Extract the [x, y] coordinate from the center of the cell holding the provided text.  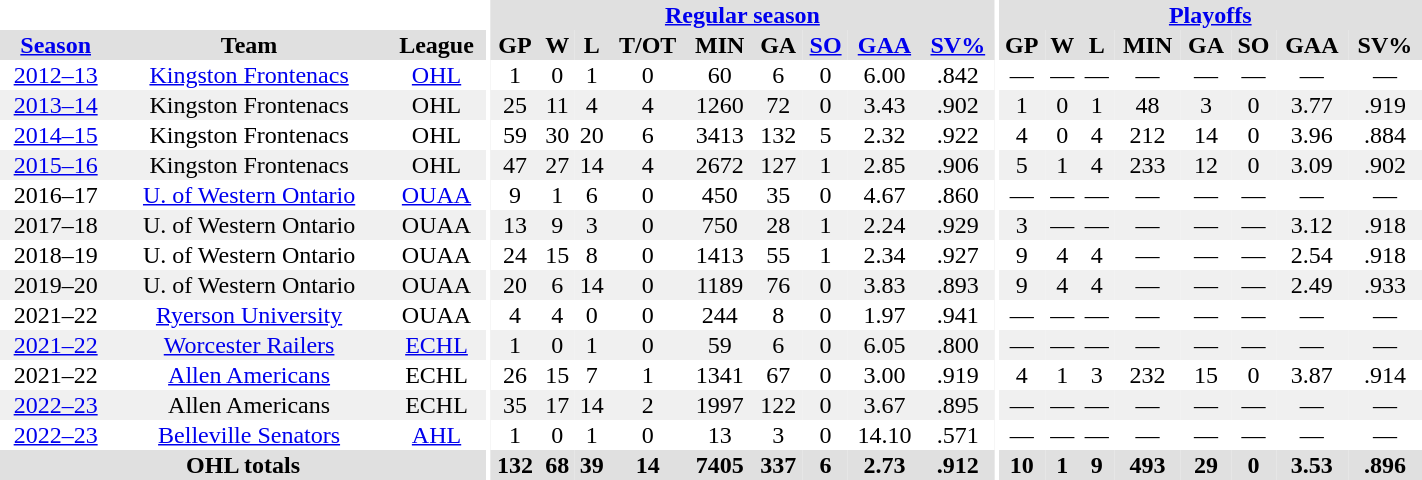
3.43 [884, 105]
.927 [958, 255]
3.12 [1312, 225]
232 [1148, 375]
2.32 [884, 135]
2 [648, 405]
Worcester Railers [248, 345]
25 [515, 105]
1260 [720, 105]
.922 [958, 135]
7 [592, 375]
2.85 [884, 165]
3.53 [1312, 465]
.571 [958, 435]
1341 [720, 375]
.884 [1385, 135]
29 [1206, 465]
493 [1148, 465]
6.00 [884, 75]
3.83 [884, 285]
28 [778, 225]
.914 [1385, 375]
2018–19 [56, 255]
26 [515, 375]
2672 [720, 165]
.893 [958, 285]
127 [778, 165]
T/OT [648, 45]
3.67 [884, 405]
.896 [1385, 465]
.906 [958, 165]
2017–18 [56, 225]
17 [558, 405]
47 [515, 165]
4.67 [884, 195]
2019–20 [56, 285]
League [436, 45]
.941 [958, 315]
337 [778, 465]
10 [1022, 465]
Season [56, 45]
12 [1206, 165]
2.73 [884, 465]
1997 [720, 405]
244 [720, 315]
3.00 [884, 375]
2016–17 [56, 195]
1.97 [884, 315]
Belleville Senators [248, 435]
1413 [720, 255]
7405 [720, 465]
.800 [958, 345]
55 [778, 255]
.929 [958, 225]
450 [720, 195]
233 [1148, 165]
39 [592, 465]
72 [778, 105]
.895 [958, 405]
.933 [1385, 285]
27 [558, 165]
2.49 [1312, 285]
3.09 [1312, 165]
68 [558, 465]
Regular season [742, 15]
2014–15 [56, 135]
1189 [720, 285]
67 [778, 375]
3.77 [1312, 105]
Ryerson University [248, 315]
OHL totals [243, 465]
.912 [958, 465]
212 [1148, 135]
122 [778, 405]
2012–13 [56, 75]
2.54 [1312, 255]
2.34 [884, 255]
24 [515, 255]
AHL [436, 435]
Playoffs [1210, 15]
.842 [958, 75]
30 [558, 135]
2.24 [884, 225]
11 [558, 105]
6.05 [884, 345]
750 [720, 225]
Team [248, 45]
3.96 [1312, 135]
2013–14 [56, 105]
3.87 [1312, 375]
14.10 [884, 435]
3413 [720, 135]
.860 [958, 195]
2015–16 [56, 165]
76 [778, 285]
48 [1148, 105]
60 [720, 75]
